Identify which cell holds the provided text, then report its (x, y) central coordinate. 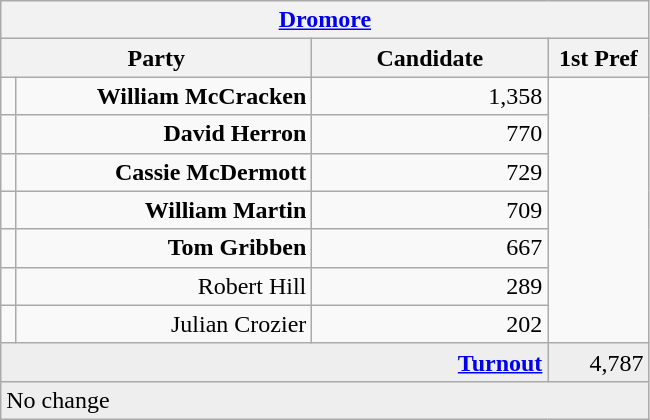
4,787 (598, 362)
770 (430, 134)
Turnout (274, 362)
Cassie McDermott (164, 172)
289 (430, 286)
1,358 (430, 96)
Tom Gribben (164, 248)
Party (156, 58)
729 (430, 172)
David Herron (164, 134)
Dromore (325, 20)
Robert Hill (164, 286)
William Martin (164, 210)
No change (325, 400)
667 (430, 248)
Candidate (430, 58)
709 (430, 210)
202 (430, 324)
William McCracken (164, 96)
1st Pref (598, 58)
Julian Crozier (164, 324)
